Provide the (X, Y) coordinate of the cell's center where the given text is located.  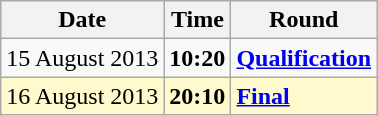
10:20 (198, 58)
Final (304, 96)
Round (304, 20)
Date (82, 20)
15 August 2013 (82, 58)
Time (198, 20)
20:10 (198, 96)
Qualification (304, 58)
16 August 2013 (82, 96)
